Extract the (x, y) coordinate from the center of the cell holding the provided text.  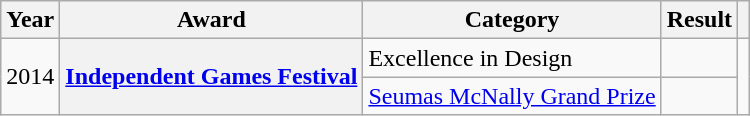
Independent Games Festival (212, 77)
Excellence in Design (512, 58)
Seumas McNally Grand Prize (512, 96)
Result (699, 20)
2014 (30, 77)
Category (512, 20)
Year (30, 20)
Award (212, 20)
